Determine the [x, y] coordinate at the center of the cell enclosing the given text.  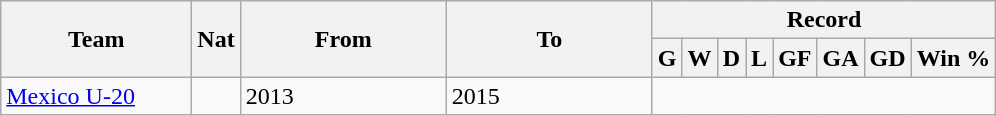
2015 [549, 96]
2013 [343, 96]
L [760, 58]
GD [888, 58]
Record [824, 20]
GF [795, 58]
From [343, 39]
Nat [216, 39]
G [667, 58]
GA [840, 58]
D [731, 58]
Team [96, 39]
To [549, 39]
Mexico U-20 [96, 96]
Win % [954, 58]
W [700, 58]
